Detect which cell encompasses the target text, then output its [x, y] center coordinate. 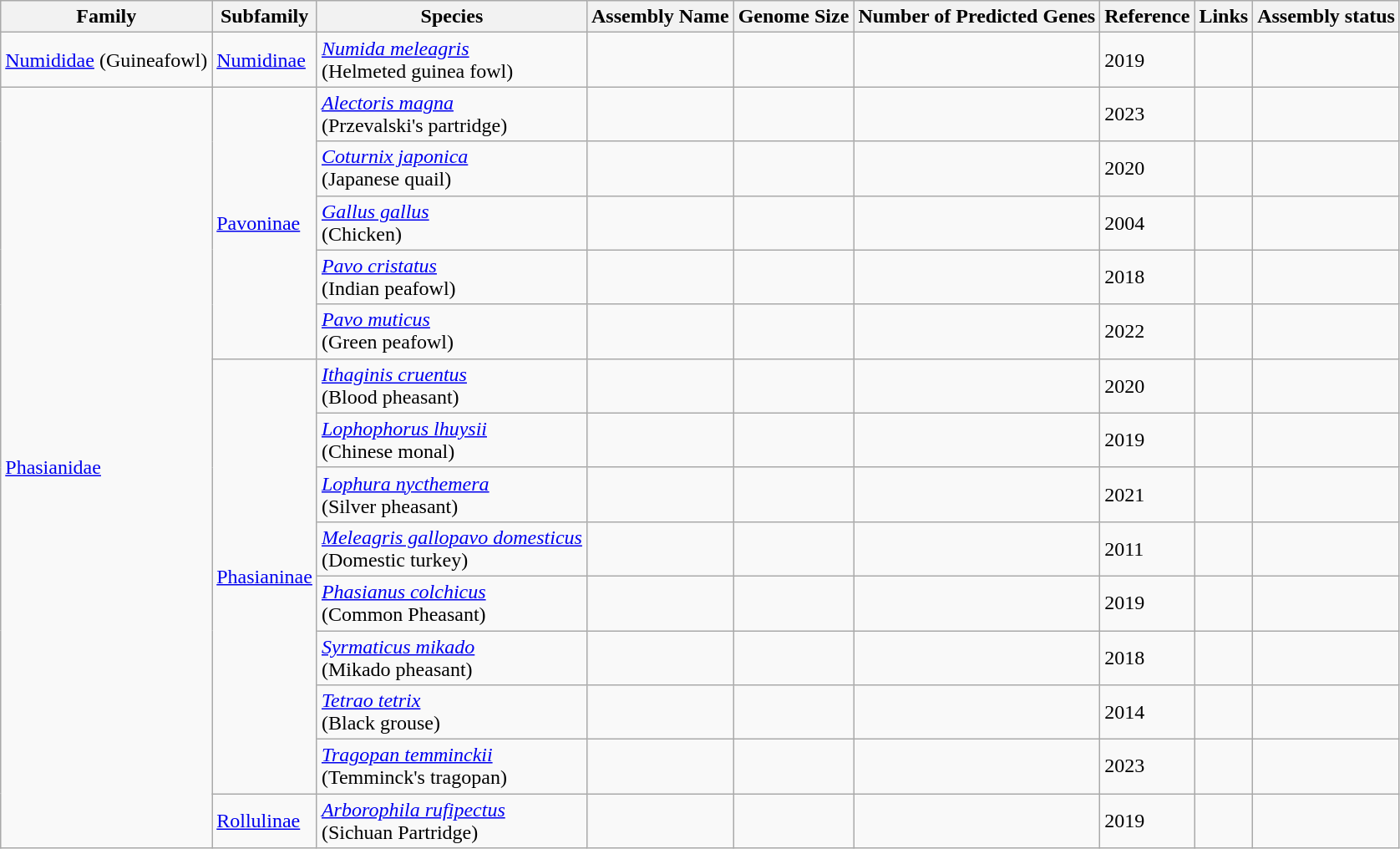
Pavoninae [265, 222]
2014 [1148, 712]
Gallus gallus(Chicken) [451, 222]
2011 [1148, 548]
Phasianus colchicus(Common Pheasant) [451, 603]
Meleagris gallopavo domesticus(Domestic turkey) [451, 548]
Numida meleagris(Helmeted guinea fowl) [451, 60]
Numididae (Guineafowl) [107, 60]
Assembly Name [660, 17]
Alectoris magna(Przevalski's partridge) [451, 114]
2021 [1148, 495]
Subfamily [265, 17]
Rollulinae [265, 821]
Lophophorus lhuysii(Chinese monal) [451, 440]
Links [1224, 17]
Phasianinae [265, 576]
Arborophila rufipectus(Sichuan Partridge) [451, 821]
Pavo muticus(Green peafowl) [451, 331]
Lophura nycthemera(Silver pheasant) [451, 495]
Syrmaticus mikado(Mikado pheasant) [451, 657]
Numidinae [265, 60]
Coturnix japonica(Japanese quail) [451, 169]
Tragopan temminckii(Temminck's tragopan) [451, 767]
Species [451, 17]
Genome Size [794, 17]
Number of Predicted Genes [977, 17]
Ithaginis cruentus(Blood pheasant) [451, 386]
Pavo cristatus(Indian peafowl) [451, 277]
2022 [1148, 331]
2004 [1148, 222]
Reference [1148, 17]
Family [107, 17]
Tetrao tetrix(Black grouse) [451, 712]
Phasianidae [107, 468]
Assembly status [1326, 17]
